For the text-containing cell, return its midpoint in (x, y) coordinate format. 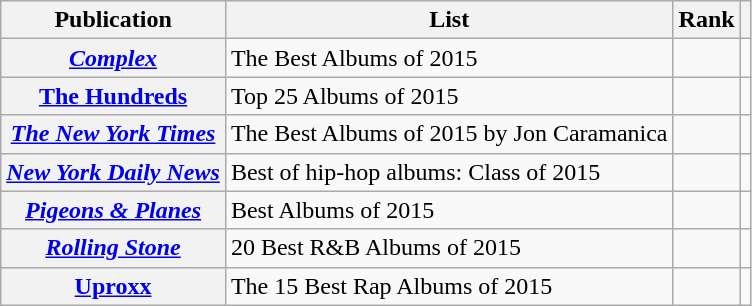
Best of hip-hop albums: Class of 2015 (449, 172)
Top 25 Albums of 2015 (449, 96)
Best Albums of 2015 (449, 210)
The 15 Best Rap Albums of 2015 (449, 286)
Rolling Stone (114, 248)
Uproxx (114, 286)
The Best Albums of 2015 by Jon Caramanica (449, 134)
The Hundreds (114, 96)
Rank (706, 20)
The Best Albums of 2015 (449, 58)
The New York Times (114, 134)
Complex (114, 58)
New York Daily News (114, 172)
Publication (114, 20)
20 Best R&B Albums of 2015 (449, 248)
List (449, 20)
Pigeons & Planes (114, 210)
